Scan for the cell matching the given text and deliver its [x, y] coordinate at center. 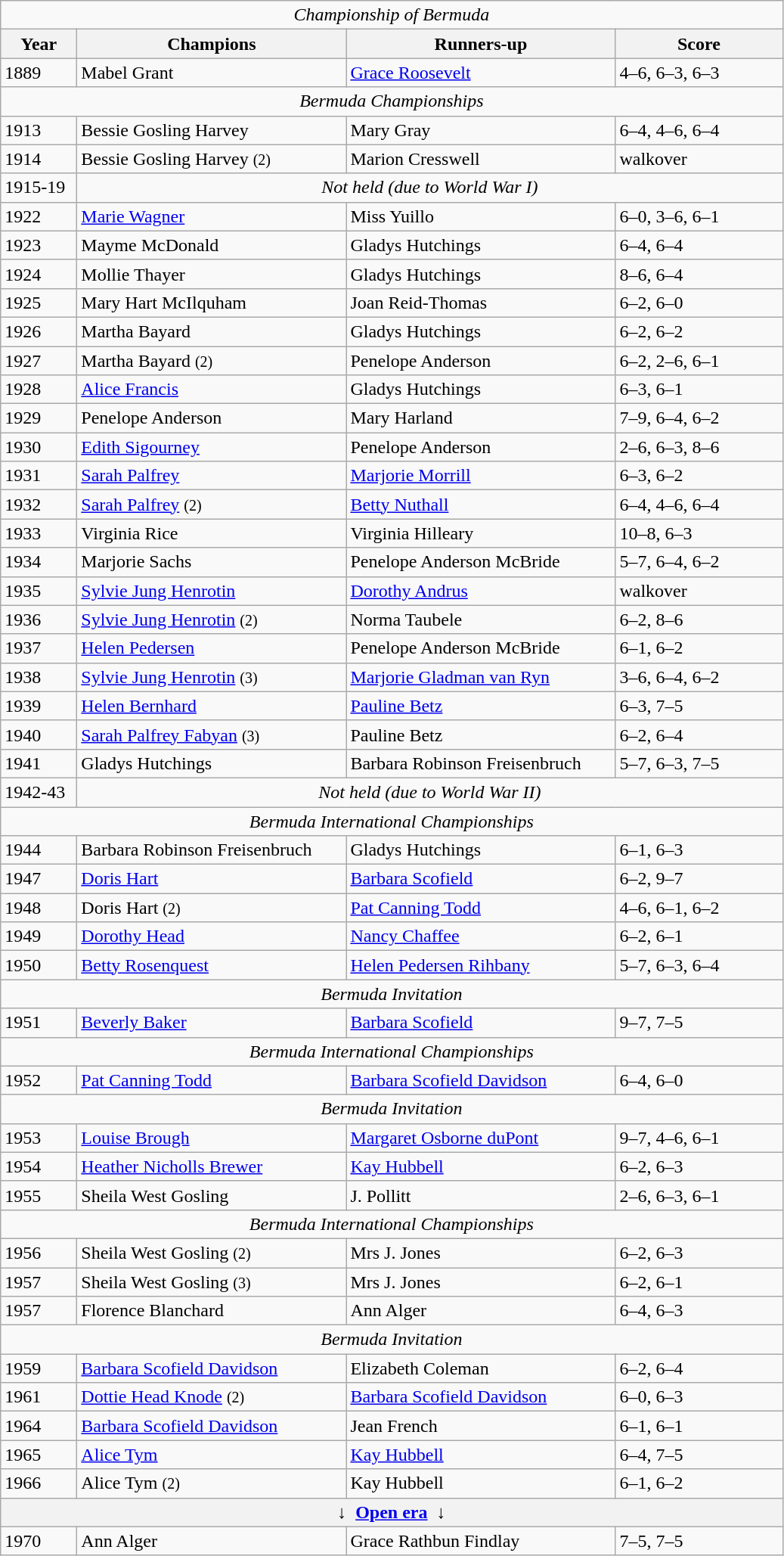
Runners-up [481, 44]
9–7, 4–6, 6–1 [699, 1138]
5–7, 6–3, 6–4 [699, 965]
1928 [39, 390]
1924 [39, 274]
6–4, 6–4 [699, 245]
Mabel Grant [212, 73]
6–4, 7–5 [699, 1455]
1927 [39, 361]
1929 [39, 418]
6–2, 2–6, 6–1 [699, 361]
Grace Rathbun Findlay [481, 1541]
Bessie Gosling Harvey (2) [212, 159]
Sarah Palfrey [212, 476]
1937 [39, 648]
5–7, 6–4, 6–2 [699, 562]
Martha Bayard (2) [212, 361]
1947 [39, 879]
Florence Blanchard [212, 1311]
2–6, 6–3, 6–1 [699, 1195]
Mary Hart McIlquham [212, 303]
Miss Yuillo [481, 216]
Jean French [481, 1426]
Sheila West Gosling (3) [212, 1282]
Sylvie Jung Henrotin [212, 591]
1970 [39, 1541]
J. Pollitt [481, 1195]
Score [699, 44]
Sylvie Jung Henrotin (3) [212, 677]
Helen Pedersen [212, 648]
1913 [39, 130]
Dorothy Andrus [481, 591]
1952 [39, 1080]
Mayme McDonald [212, 245]
Marion Cresswell [481, 159]
6–2, 6–0 [699, 303]
1931 [39, 476]
Helen Pedersen Rihbany [481, 965]
1966 [39, 1483]
Marjorie Sachs [212, 562]
4–6, 6–3, 6–3 [699, 73]
Edith Sigourney [212, 447]
Alice Tym (2) [212, 1483]
1953 [39, 1138]
Alice Tym [212, 1455]
1950 [39, 965]
1942-43 [39, 792]
2–6, 6–3, 8–6 [699, 447]
6–4, 6–0 [699, 1080]
9–7, 7–5 [699, 1023]
Heather Nicholls Brewer [212, 1166]
8–6, 6–4 [699, 274]
Virginia Hilleary [481, 533]
6–1, 6–1 [699, 1426]
3–6, 6–4, 6–2 [699, 677]
1965 [39, 1455]
Joan Reid-Thomas [481, 303]
1935 [39, 591]
Sheila West Gosling (2) [212, 1253]
6–3, 7–5 [699, 706]
1959 [39, 1368]
1951 [39, 1023]
1940 [39, 735]
Beverly Baker [212, 1023]
1964 [39, 1426]
1961 [39, 1397]
Championship of Bermuda [392, 15]
1944 [39, 850]
Not held (due to World War II) [429, 792]
6–3, 6–1 [699, 390]
10–8, 6–3 [699, 533]
Norma Taubele [481, 620]
Mollie Thayer [212, 274]
Nancy Chaffee [481, 936]
6–2, 9–7 [699, 879]
Sylvie Jung Henrotin (2) [212, 620]
1922 [39, 216]
Betty Rosenquest [212, 965]
Martha Bayard [212, 331]
Louise Brough [212, 1138]
Dorothy Head [212, 936]
1949 [39, 936]
Marjorie Gladman van Ryn [481, 677]
Helen Bernhard [212, 706]
Alice Francis [212, 390]
Bessie Gosling Harvey [212, 130]
Doris Hart [212, 879]
Sarah Palfrey Fabyan (3) [212, 735]
6–2, 6–2 [699, 331]
Bermuda Championships [392, 101]
6–2, 8–6 [699, 620]
1939 [39, 706]
Elizabeth Coleman [481, 1368]
Mary Harland [481, 418]
1954 [39, 1166]
↓ Open era ↓ [392, 1512]
7–5, 7–5 [699, 1541]
5–7, 6–3, 7–5 [699, 763]
6–4, 6–3 [699, 1311]
1923 [39, 245]
Doris Hart (2) [212, 908]
Sheila West Gosling [212, 1195]
1955 [39, 1195]
Betty Nuthall [481, 505]
Grace Roosevelt [481, 73]
Marjorie Morrill [481, 476]
1956 [39, 1253]
Dottie Head Knode (2) [212, 1397]
Margaret Osborne duPont [481, 1138]
1934 [39, 562]
Marie Wagner [212, 216]
1941 [39, 763]
1889 [39, 73]
1948 [39, 908]
1930 [39, 447]
1914 [39, 159]
1925 [39, 303]
6–0, 3–6, 6–1 [699, 216]
Mary Gray [481, 130]
7–9, 6–4, 6–2 [699, 418]
1933 [39, 533]
6–0, 6–3 [699, 1397]
6–1, 6–3 [699, 850]
1915-19 [39, 188]
Year [39, 44]
Not held (due to World War I) [429, 188]
1926 [39, 331]
Champions [212, 44]
1936 [39, 620]
4–6, 6–1, 6–2 [699, 908]
6–3, 6–2 [699, 476]
Virginia Rice [212, 533]
Sarah Palfrey (2) [212, 505]
1938 [39, 677]
1932 [39, 505]
